Provide the (x, y) coordinate of the cell's center where the given text is located.  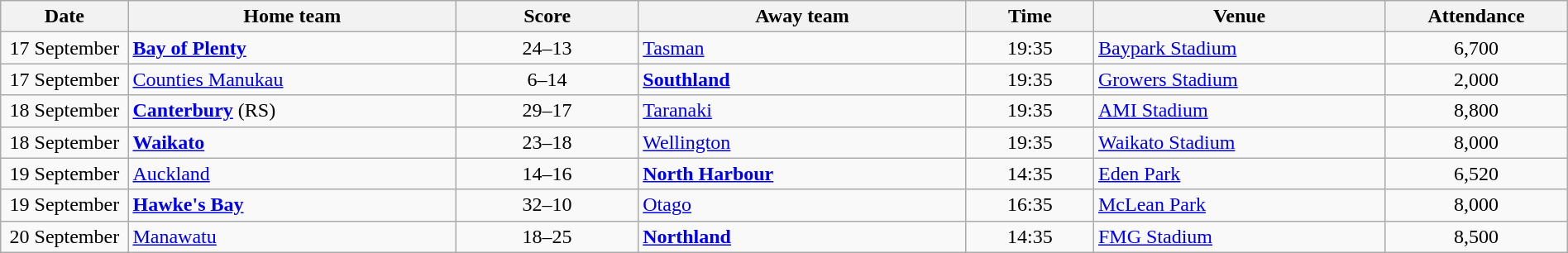
20 September (65, 236)
Away team (802, 17)
Manawatu (293, 236)
Hawke's Bay (293, 205)
24–13 (547, 48)
6–14 (547, 79)
Eden Park (1239, 174)
Waikato Stadium (1239, 142)
Wellington (802, 142)
29–17 (547, 111)
Score (547, 17)
Time (1030, 17)
Auckland (293, 174)
6,520 (1476, 174)
2,000 (1476, 79)
Otago (802, 205)
8,800 (1476, 111)
AMI Stadium (1239, 111)
Venue (1239, 17)
6,700 (1476, 48)
Attendance (1476, 17)
Date (65, 17)
32–10 (547, 205)
North Harbour (802, 174)
Baypark Stadium (1239, 48)
Tasman (802, 48)
Home team (293, 17)
Counties Manukau (293, 79)
Southland (802, 79)
Bay of Plenty (293, 48)
FMG Stadium (1239, 236)
23–18 (547, 142)
McLean Park (1239, 205)
Canterbury (RS) (293, 111)
14–16 (547, 174)
Growers Stadium (1239, 79)
Waikato (293, 142)
8,500 (1476, 236)
16:35 (1030, 205)
Northland (802, 236)
Taranaki (802, 111)
18–25 (547, 236)
